Search for the cell housing the specified text and yield its (x, y) center coordinate. 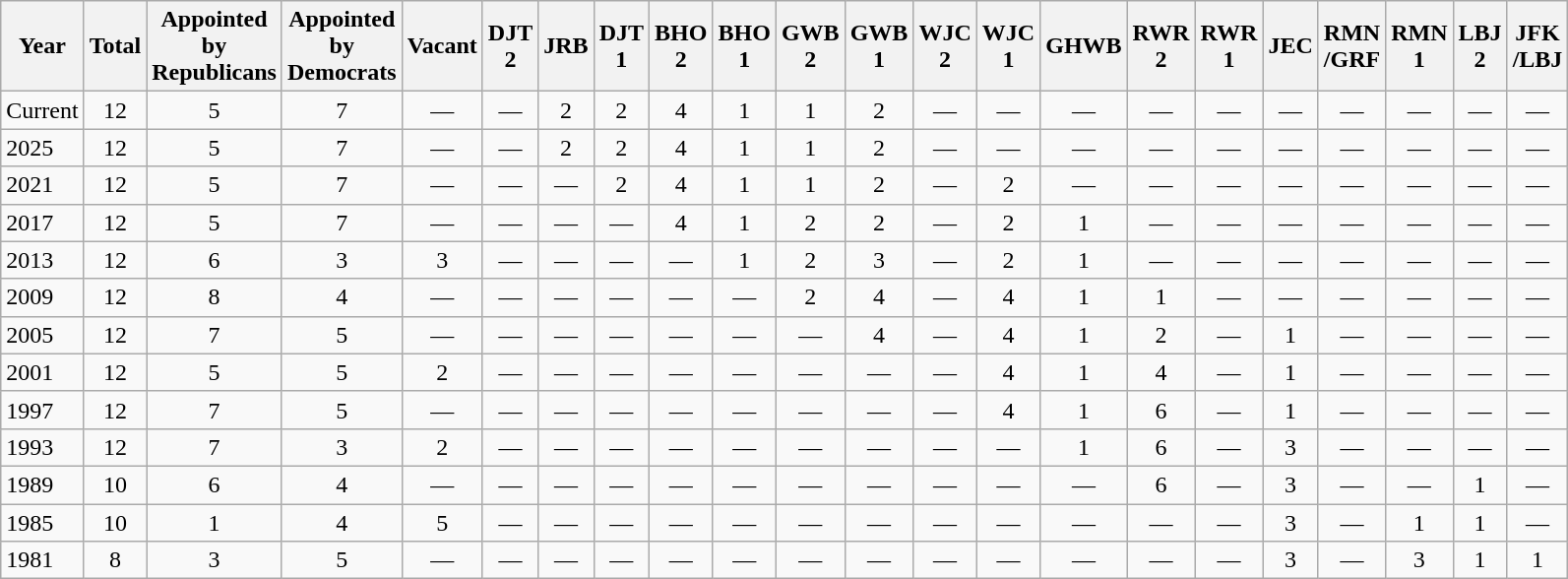
BHO1 (744, 46)
WJC2 (945, 46)
RMN1 (1419, 46)
WJC1 (1008, 46)
2025 (42, 148)
AppointedbyRepublicans (215, 46)
2021 (42, 185)
2017 (42, 223)
GWB2 (810, 46)
2005 (42, 335)
DJT2 (510, 46)
BHO2 (681, 46)
JFK/LBJ (1537, 46)
1997 (42, 410)
GHWB (1084, 46)
JEC (1290, 46)
DJT1 (621, 46)
RWR2 (1161, 46)
1989 (42, 484)
Current (42, 110)
2009 (42, 297)
GWB1 (879, 46)
Vacant (442, 46)
RWR1 (1228, 46)
Total (115, 46)
LBJ2 (1480, 46)
2013 (42, 260)
1981 (42, 560)
1985 (42, 523)
AppointedbyDemocrats (342, 46)
JRB (566, 46)
2001 (42, 372)
RMN/GRF (1351, 46)
Year (42, 46)
1993 (42, 447)
